Find where the given text appears and provide that cell's center as [x, y] coordinate. 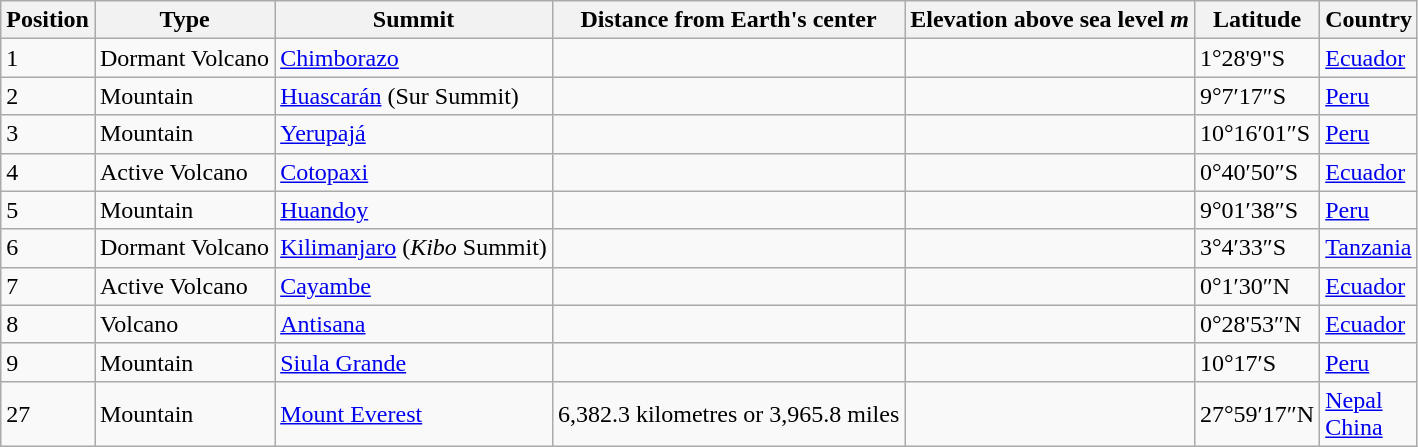
3°4′33″S [1256, 248]
Mount Everest [414, 414]
Antisana [414, 324]
Distance from Earth's center [728, 20]
9 [48, 362]
0°40′50″S [1256, 172]
Cotopaxi [414, 172]
Siula Grande [414, 362]
Type [184, 20]
4 [48, 172]
Latitude [1256, 20]
10°17′S [1256, 362]
Elevation above sea level m [1050, 20]
1°28'9"S [1256, 58]
Chimborazo [414, 58]
1 [48, 58]
9°01′38″S [1256, 210]
5 [48, 210]
Huascarán (Sur Summit) [414, 96]
2 [48, 96]
27 [48, 414]
Cayambe [414, 286]
9°7′17″S [1256, 96]
6,382.3 kilometres or 3,965.8 miles [728, 414]
10°16′01″S [1256, 134]
Country [1369, 20]
Kilimanjaro (Kibo Summit) [414, 248]
6 [48, 248]
Volcano [184, 324]
Yerupajá [414, 134]
7 [48, 286]
Position [48, 20]
27°59′17″N [1256, 414]
Huandoy [414, 210]
Summit [414, 20]
8 [48, 324]
Tanzania [1369, 248]
NepalChina [1369, 414]
0°1′30″N [1256, 286]
3 [48, 134]
0°28'53″N [1256, 324]
